Output the (X, Y) coordinate of the center of the cell containing the given text.  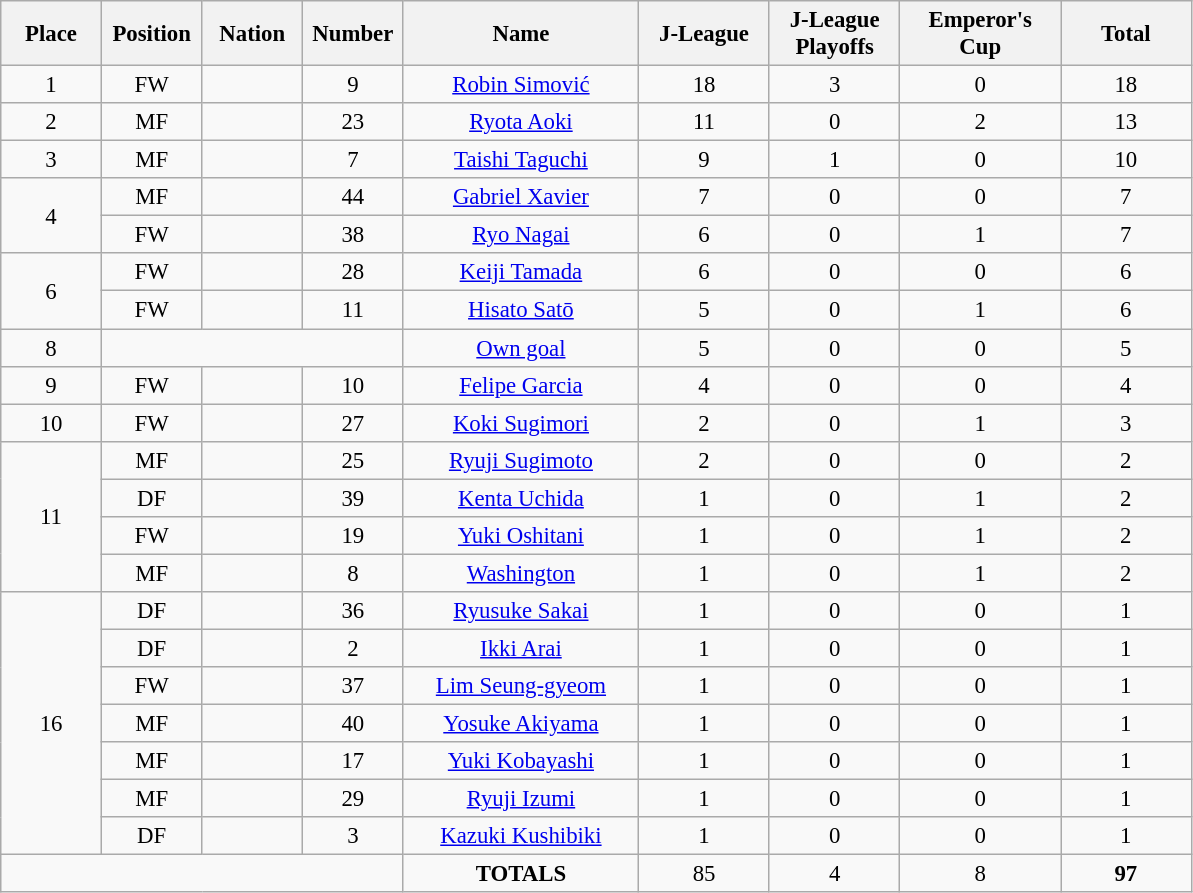
Hisato Satō (521, 310)
Yuki Oshitani (521, 536)
29 (354, 799)
40 (354, 724)
85 (704, 874)
37 (354, 686)
Ryuji Izumi (521, 799)
Name (521, 34)
Total (1126, 34)
39 (354, 498)
Robin Simović (521, 85)
19 (354, 536)
Nation (252, 34)
Ryusuke Sakai (521, 611)
Emperor's Cup (980, 34)
Ikki Arai (521, 648)
Ryota Aoki (521, 122)
J-League (704, 34)
Koki Sugimori (521, 423)
25 (354, 460)
Felipe Garcia (521, 385)
16 (52, 724)
Position (152, 34)
Number (354, 34)
97 (1126, 874)
28 (354, 273)
Place (52, 34)
Gabriel Xavier (521, 197)
TOTALS (521, 874)
23 (354, 122)
Lim Seung-gyeom (521, 686)
Kenta Uchida (521, 498)
Washington (521, 573)
Own goal (521, 348)
38 (354, 235)
17 (354, 761)
Yosuke Akiyama (521, 724)
Taishi Taguchi (521, 160)
13 (1126, 122)
Ryuji Sugimoto (521, 460)
Keiji Tamada (521, 273)
27 (354, 423)
44 (354, 197)
36 (354, 611)
J-League Playoffs (834, 34)
Kazuki Kushibiki (521, 836)
Ryo Nagai (521, 235)
Yuki Kobayashi (521, 761)
